Extract the [x, y] coordinate from the center of the cell holding the provided text.  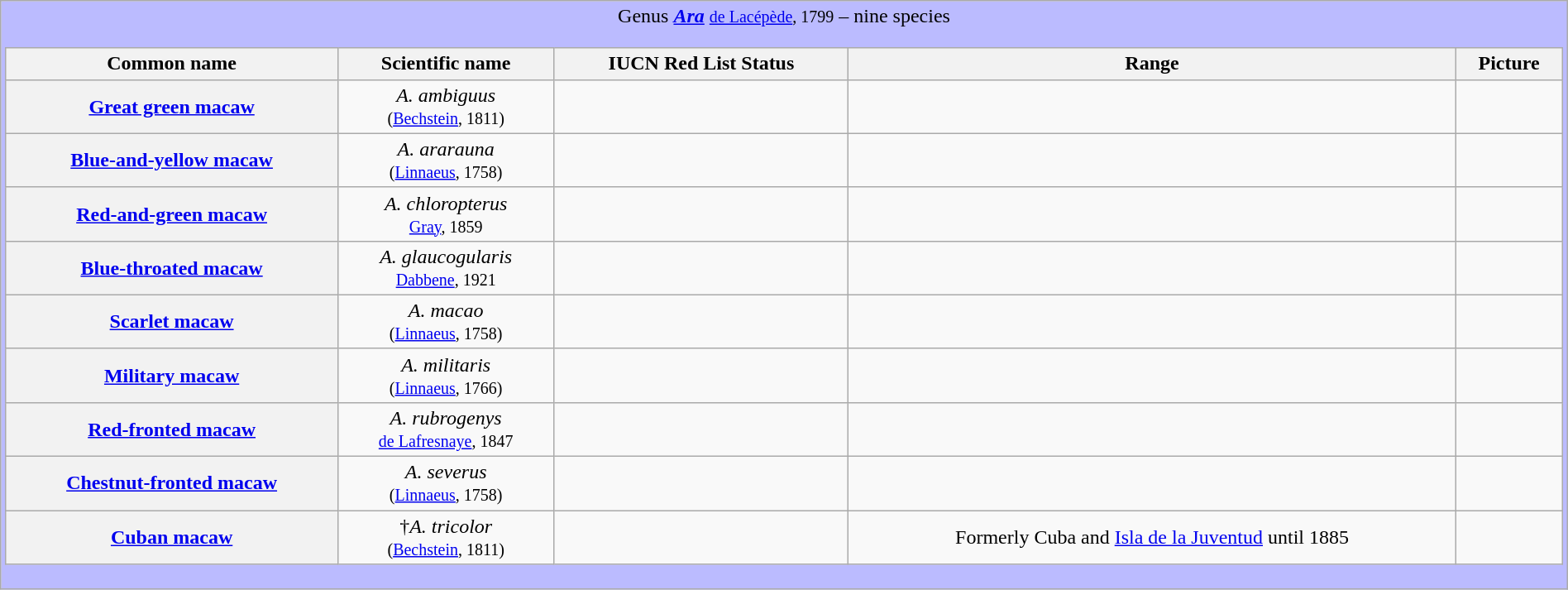
Blue-and-yellow macaw [172, 161]
A. macao (Linnaeus, 1758) [446, 321]
Scientific name [446, 64]
A. rubrogenys de Lafresnaye, 1847 [446, 429]
Red-and-green macaw [172, 213]
A. ambiguus (Bechstein, 1811) [446, 106]
A. severus (Linnaeus, 1758) [446, 483]
Scarlet macaw [172, 321]
A. chloropterus Gray, 1859 [446, 213]
Great green macaw [172, 106]
Range [1153, 64]
Red-fronted macaw [172, 429]
Chestnut-fronted macaw [172, 483]
†A. tricolor (Bechstein, 1811) [446, 538]
Blue-throated macaw [172, 268]
Cuban macaw [172, 538]
Formerly Cuba and Isla de la Juventud until 1885 [1153, 538]
Picture [1508, 64]
Common name [172, 64]
A. ararauna (Linnaeus, 1758) [446, 161]
A. glaucogularis Dabbene, 1921 [446, 268]
A. militaris (Linnaeus, 1766) [446, 376]
IUCN Red List Status [701, 64]
Military macaw [172, 376]
